Detect which cell encompasses the target text, then output its (x, y) center coordinate. 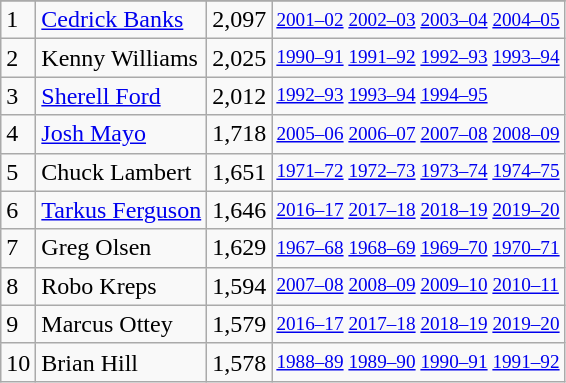
1,718 (240, 134)
8 (18, 286)
Josh Mayo (122, 134)
Robo Kreps (122, 286)
5 (18, 172)
Chuck Lambert (122, 172)
2007–08 2008–09 2009–10 2010–11 (418, 286)
3 (18, 96)
7 (18, 248)
4 (18, 134)
2,012 (240, 96)
1992–93 1993–94 1994–95 (418, 96)
1,629 (240, 248)
1,651 (240, 172)
1988–89 1989–90 1990–91 1991–92 (418, 362)
Cedrick Banks (122, 20)
Sherell Ford (122, 96)
1971–72 1972–73 1973–74 1974–75 (418, 172)
Marcus Ottey (122, 324)
1,578 (240, 362)
2,097 (240, 20)
2,025 (240, 58)
1,579 (240, 324)
1967–68 1968–69 1969–70 1970–71 (418, 248)
2 (18, 58)
6 (18, 210)
2001–02 2002–03 2003–04 2004–05 (418, 20)
1,594 (240, 286)
2005–06 2006–07 2007–08 2008–09 (418, 134)
10 (18, 362)
1990–91 1991–92 1992–93 1993–94 (418, 58)
1 (18, 20)
1,646 (240, 210)
Greg Olsen (122, 248)
Tarkus Ferguson (122, 210)
Brian Hill (122, 362)
9 (18, 324)
Kenny Williams (122, 58)
